Detect which cell encompasses the target text, then output its (X, Y) center coordinate. 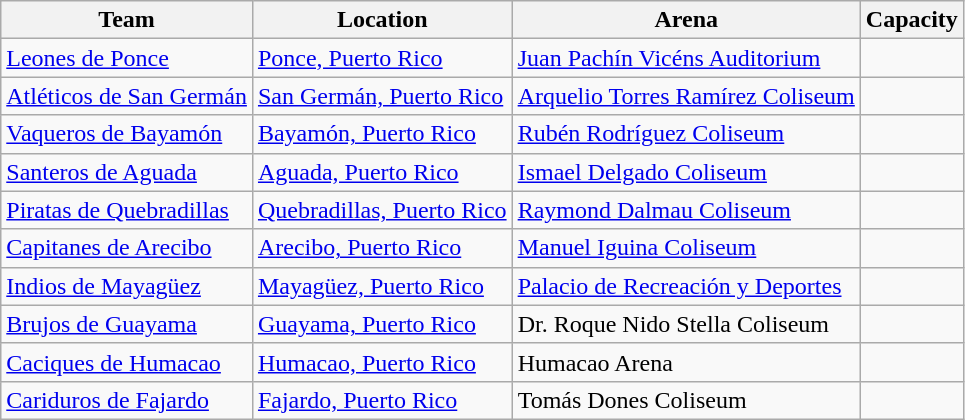
Fajardo, Puerto Rico (382, 400)
Palacio de Recreación y Deportes (686, 286)
Vaqueros de Bayamón (127, 134)
Ismael Delgado Coliseum (686, 172)
Bayamón, Puerto Rico (382, 134)
Juan Pachín Vicéns Auditorium (686, 58)
Piratas de Quebradillas (127, 210)
Arena (686, 20)
Humacao Arena (686, 362)
Dr. Roque Nido Stella Coliseum (686, 324)
Indios de Mayagüez (127, 286)
Capacity (912, 20)
Arecibo, Puerto Rico (382, 248)
San Germán, Puerto Rico (382, 96)
Atléticos de San Germán (127, 96)
Santeros de Aguada (127, 172)
Mayagüez, Puerto Rico (382, 286)
Rubén Rodríguez Coliseum (686, 134)
Humacao, Puerto Rico (382, 362)
Quebradillas, Puerto Rico (382, 210)
Location (382, 20)
Raymond Dalmau Coliseum (686, 210)
Caciques de Humacao (127, 362)
Manuel Iguina Coliseum (686, 248)
Team (127, 20)
Tomás Dones Coliseum (686, 400)
Cariduros de Fajardo (127, 400)
Capitanes de Arecibo (127, 248)
Arquelio Torres Ramírez Coliseum (686, 96)
Leones de Ponce (127, 58)
Ponce, Puerto Rico (382, 58)
Brujos de Guayama (127, 324)
Guayama, Puerto Rico (382, 324)
Aguada, Puerto Rico (382, 172)
